Capture the cell that displays the provided text and extract its [x, y] central coordinate. 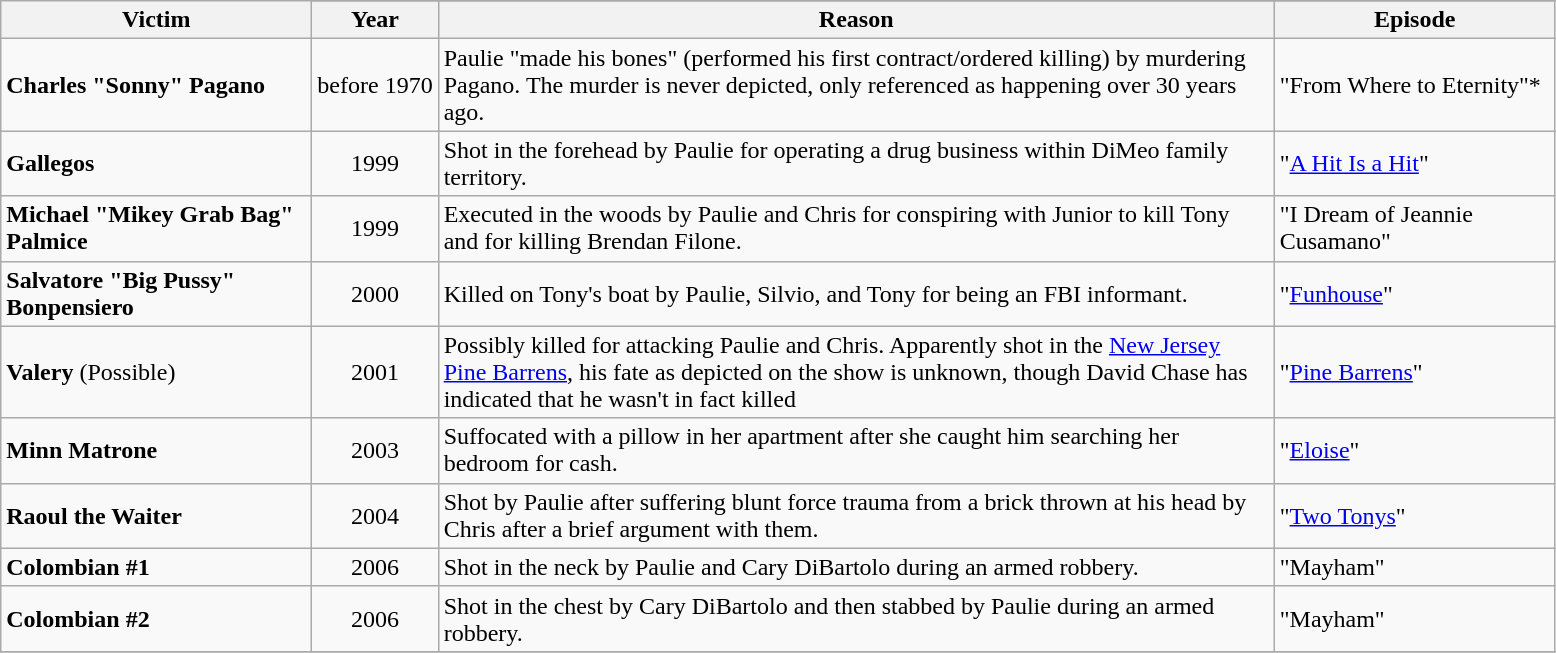
Reason [856, 20]
Victim [156, 20]
Raoul the Waiter [156, 516]
2001 [375, 372]
2000 [375, 294]
Episode [1414, 20]
Michael "Mikey Grab Bag" Palmice [156, 228]
Valery (Possible) [156, 372]
"A Hit Is a Hit" [1414, 164]
"I Dream of Jeannie Cusamano" [1414, 228]
Year [375, 20]
Salvatore "Big Pussy" Bonpensiero [156, 294]
Minn Matrone [156, 450]
Charles "Sonny" Pagano [156, 85]
Shot by Paulie after suffering blunt force trauma from a brick thrown at his head by Chris after a brief argument with them. [856, 516]
Shot in the neck by Paulie and Cary DiBartolo during an armed robbery. [856, 567]
Killed on Tony's boat by Paulie, Silvio, and Tony for being an FBI informant. [856, 294]
"Eloise" [1414, 450]
Colombian #1 [156, 567]
"Two Tonys" [1414, 516]
"Pine Barrens" [1414, 372]
before 1970 [375, 85]
Gallegos [156, 164]
2003 [375, 450]
Suffocated with a pillow in her apartment after she caught him searching her bedroom for cash. [856, 450]
Shot in the forehead by Paulie for operating a drug business within DiMeo family territory. [856, 164]
"Funhouse" [1414, 294]
2004 [375, 516]
Shot in the chest by Cary DiBartolo and then stabbed by Paulie during an armed robbery. [856, 618]
"From Where to Eternity"* [1414, 85]
Colombian #2 [156, 618]
Executed in the woods by Paulie and Chris for conspiring with Junior to kill Tony and for killing Brendan Filone. [856, 228]
